Return (X, Y) of the center of cell containing provided text 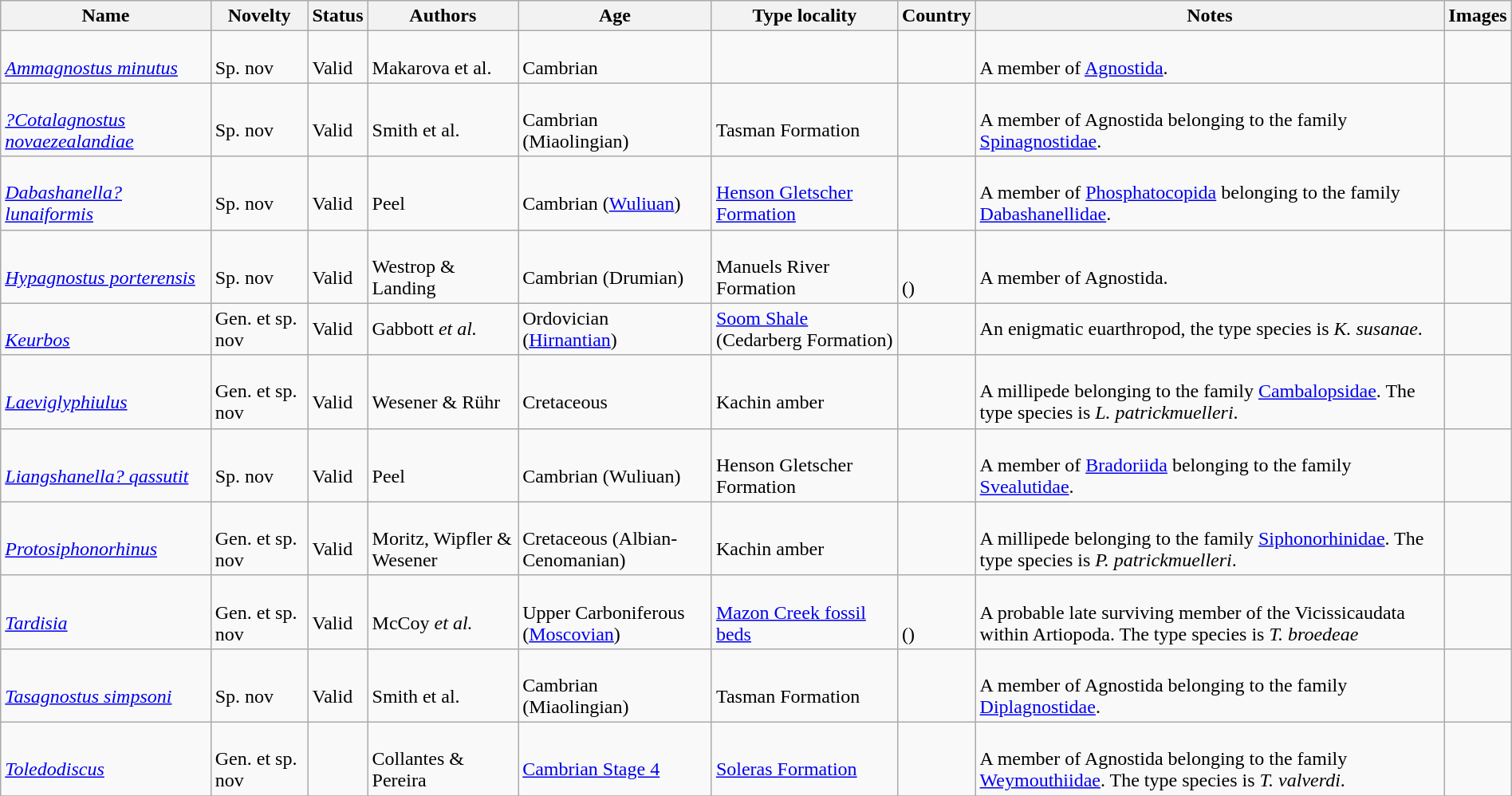
Liangshanella? qassutit (105, 465)
Tardisia (105, 612)
Soom Shale (Cedarberg Formation) (804, 329)
Dabashanella? lunaiformis (105, 193)
Cambrian Stage 4 (616, 759)
A member of Agnostida belonging to the family Spinagnostidae. (1210, 120)
A member of Agnostida belonging to the family Diplagnostidae. (1210, 685)
Type locality (804, 16)
Moritz, Wipfler & Wesener (443, 538)
Ammagnostus minutus (105, 57)
Protosiphonorhinus (105, 538)
Manuels River Formation (804, 266)
Gabbott et al. (443, 329)
Cretaceous (Albian-Cenomanian) (616, 538)
Tasagnostus simpsoni (105, 685)
Mazon Creek fossil beds (804, 612)
A member of Phosphatocopida belonging to the family Dabashanellidae. (1210, 193)
Laeviglyphiulus (105, 392)
Images (1478, 16)
Collantes & Pereira (443, 759)
Cambrian (Drumian) (616, 266)
Cretaceous (616, 392)
An enigmatic euarthropod, the type species is K. susanae. (1210, 329)
Notes (1210, 16)
Wesener & Rühr (443, 392)
McCoy et al. (443, 612)
Makarova et al. (443, 57)
A probable late surviving member of the Vicissicaudata within Artiopoda. The type species is T. broedeae (1210, 612)
Novelty (259, 16)
Westrop & Landing (443, 266)
Keurbos (105, 329)
A member of Bradoriida belonging to the family Svealutidae. (1210, 465)
Age (616, 16)
Country (936, 16)
Cambrian (616, 57)
Name (105, 16)
Upper Carboniferous (Moscovian) (616, 612)
Authors (443, 16)
Hypagnostus porterensis (105, 266)
A member of Agnostida belonging to the family Weymouthiidae. The type species is T. valverdi. (1210, 759)
?Cotalagnostus novaezealandiae (105, 120)
Status (338, 16)
A millipede belonging to the family Siphonorhinidae. The type species is P. patrickmuelleri. (1210, 538)
Ordovician(Hirnantian) (616, 329)
Soleras Formation (804, 759)
A millipede belonging to the family Cambalopsidae. The type species is L. patrickmuelleri. (1210, 392)
Toledodiscus (105, 759)
